Pinpoint the cell where the given text exists, returning its [X, Y] midpoint coordinate. 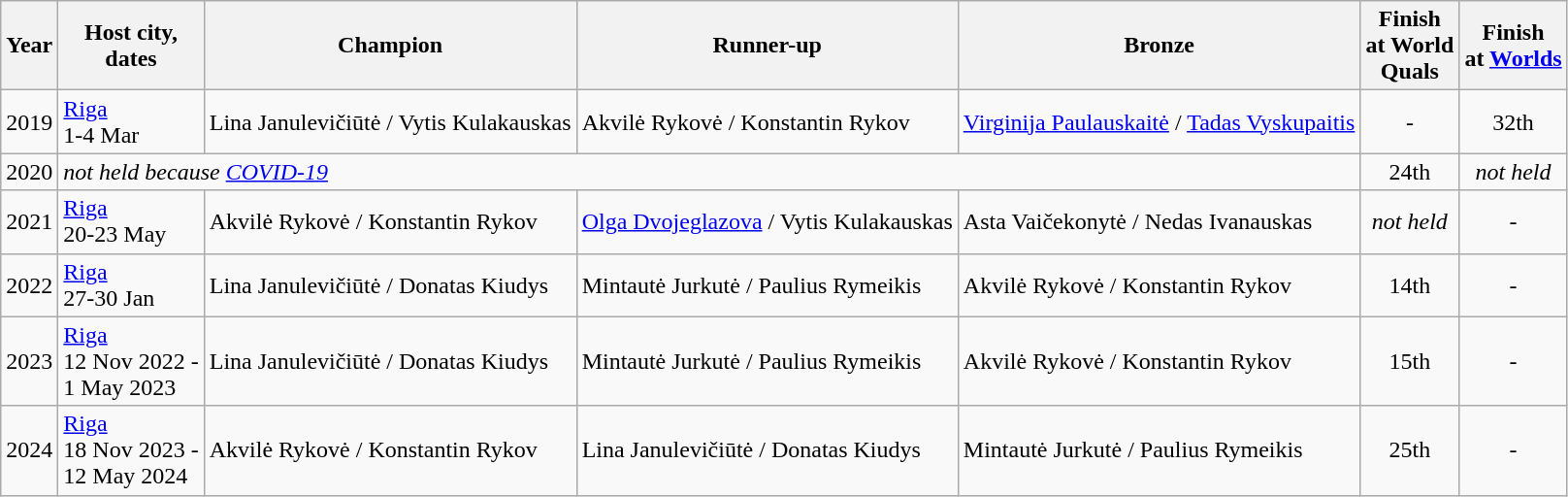
Riga12 Nov 2022 -1 May 2023 [131, 361]
15th [1410, 361]
Finishat Worlds [1514, 46]
14th [1410, 285]
Virginija Paulauskaitė / Tadas Vyskupaitis [1159, 122]
Champion [390, 46]
Lina Janulevičiūtė / Vytis Kulakauskas [390, 122]
2020 [29, 172]
2024 [29, 450]
Riga27-30 Jan [131, 285]
32th [1514, 122]
Asta Vaičekonytė / Nedas Ivanauskas [1159, 221]
2021 [29, 221]
Host city,dates [131, 46]
2023 [29, 361]
2022 [29, 285]
Riga1-4 Mar [131, 122]
Finishat WorldQuals [1410, 46]
Year [29, 46]
Olga Dvojeglazova / Vytis Kulakauskas [767, 221]
25th [1410, 450]
Runner-up [767, 46]
Riga20-23 May [131, 221]
Riga18 Nov 2023 -12 May 2024 [131, 450]
not held because COVID-19 [709, 172]
Bronze [1159, 46]
24th [1410, 172]
2019 [29, 122]
